Provide the [X, Y] coordinate of the cell's center where the given text is located.  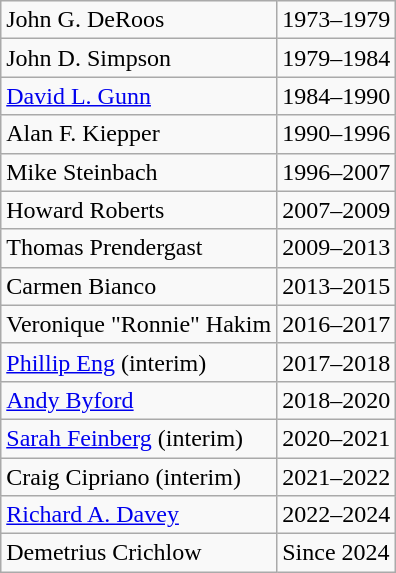
Alan F. Kiepper [139, 134]
Veronique "Ronnie" Hakim [139, 324]
David L. Gunn [139, 96]
Mike Steinbach [139, 172]
2007–2009 [336, 210]
Howard Roberts [139, 210]
Carmen Bianco [139, 286]
Since 2024 [336, 553]
2018–2020 [336, 400]
Sarah Feinberg (interim) [139, 438]
1984–1990 [336, 96]
John D. Simpson [139, 58]
2022–2024 [336, 515]
2017–2018 [336, 362]
Phillip Eng (interim) [139, 362]
2020–2021 [336, 438]
2009–2013 [336, 248]
Thomas Prendergast [139, 248]
1979–1984 [336, 58]
Andy Byford [139, 400]
Demetrius Crichlow [139, 553]
1996–2007 [336, 172]
2016–2017 [336, 324]
John G. DeRoos [139, 20]
2013–2015 [336, 286]
Richard A. Davey [139, 515]
2021–2022 [336, 477]
Craig Cipriano (interim) [139, 477]
1990–1996 [336, 134]
1973–1979 [336, 20]
